Identify which cell holds the provided text, then report its [X, Y] central coordinate. 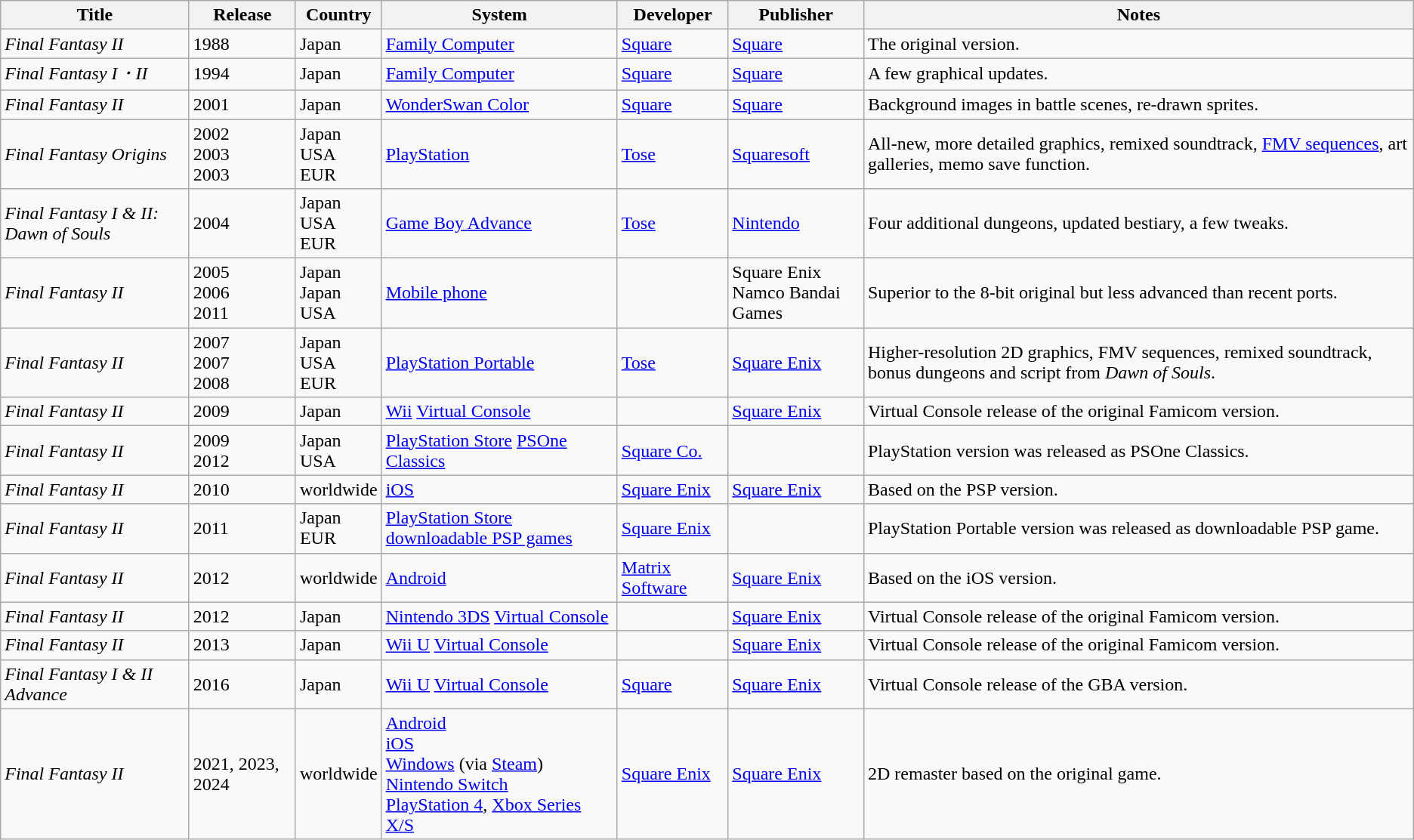
PlayStation Portable version was released as downloadable PSP game. [1138, 529]
2016 [242, 684]
20092012 [242, 450]
AndroidiOSWindows (via Steam) Nintendo SwitchPlayStation 4, Xbox Series X/S [499, 774]
Superior to the 8-bit original but less advanced than recent ports. [1138, 293]
Developer [672, 15]
2013 [242, 645]
200220032003 [242, 154]
WonderSwan Color [499, 104]
Publisher [796, 15]
A few graphical updates. [1138, 74]
2004 [242, 224]
PlayStation [499, 154]
Final Fantasy I & II Advance [95, 684]
Final Fantasy I & II: Dawn of Souls [95, 224]
Square Co. [672, 450]
All-new, more detailed graphics, remixed soundtrack, FMV sequences, art galleries, memo save function. [1138, 154]
2001 [242, 104]
JapanEUR [338, 529]
Final Fantasy I・II [95, 74]
Country [338, 15]
PlayStation version was released as PSOne Classics. [1138, 450]
Based on the PSP version. [1138, 489]
Squaresoft [796, 154]
The original version. [1138, 44]
Mobile phone [499, 293]
2D remaster based on the original game. [1138, 774]
Android [499, 577]
Higher-resolution 2D graphics, FMV sequences, remixed soundtrack, bonus dungeons and script from Dawn of Souls. [1138, 363]
2009 [242, 412]
Virtual Console release of the GBA version. [1138, 684]
1994 [242, 74]
JapanUSA [338, 450]
200520062011 [242, 293]
Based on the iOS version. [1138, 577]
PlayStation Store PSOne Classics [499, 450]
2010 [242, 489]
Square EnixNamco Bandai Games [796, 293]
200720072008 [242, 363]
Nintendo [796, 224]
Four additional dungeons, updated bestiary, a few tweaks. [1138, 224]
Notes [1138, 15]
Final Fantasy Origins [95, 154]
System [499, 15]
PlayStation Portable [499, 363]
1988 [242, 44]
Wii Virtual Console [499, 412]
Game Boy Advance [499, 224]
Nintendo 3DS Virtual Console [499, 616]
JapanJapanUSA [338, 293]
2011 [242, 529]
Background images in battle scenes, re-drawn sprites. [1138, 104]
Release [242, 15]
2021, 2023, 2024 [242, 774]
iOS [499, 489]
PlayStation Store downloadable PSP games [499, 529]
Title [95, 15]
Matrix Software [672, 577]
